Determine the [x, y] coordinate at the center of the cell enclosing the given text.  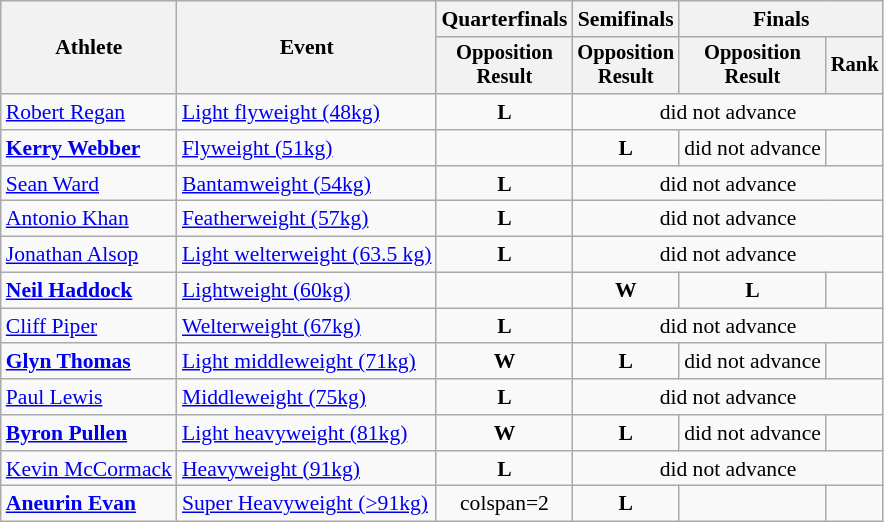
Rank [855, 66]
Sean Ward [89, 184]
Light flyweight (48kg) [307, 112]
Athlete [89, 48]
Robert Regan [89, 112]
Light middleweight (71kg) [307, 362]
Flyweight (51kg) [307, 148]
Neil Haddock [89, 291]
Bantamweight (54kg) [307, 184]
Semifinals [626, 19]
Aneurin Evan [89, 504]
Welterweight (67kg) [307, 326]
colspan=2 [504, 504]
Middleweight (75kg) [307, 397]
Kerry Webber [89, 148]
Event [307, 48]
Finals [781, 19]
Super Heavyweight (>91kg) [307, 504]
Light welterweight (63.5 kg) [307, 255]
Cliff Piper [89, 326]
Byron Pullen [89, 433]
Lightweight (60kg) [307, 291]
Heavyweight (91kg) [307, 469]
Paul Lewis [89, 397]
Kevin McCormack [89, 469]
Light heavyweight (81kg) [307, 433]
Jonathan Alsop [89, 255]
Featherweight (57kg) [307, 219]
Antonio Khan [89, 219]
Glyn Thomas [89, 362]
Quarterfinals [504, 19]
